Locate the cell with the specified text and output its (x, y) center coordinate. 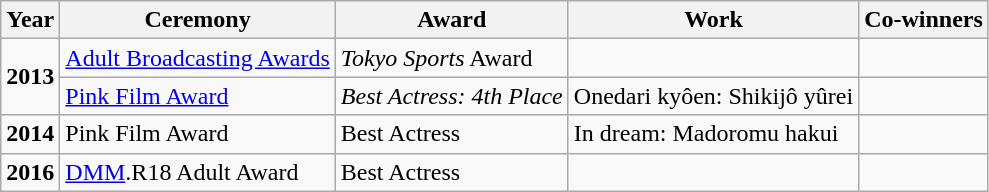
Ceremony (198, 20)
Onedari kyôen: Shikijô yûrei (713, 96)
Award (452, 20)
Best Actress: 4th Place (452, 96)
Tokyo Sports Award (452, 58)
Work (713, 20)
Year (30, 20)
2013 (30, 77)
2014 (30, 134)
Adult Broadcasting Awards (198, 58)
2016 (30, 172)
In dream: Madoromu hakui (713, 134)
DMM.R18 Adult Award (198, 172)
Co-winners (924, 20)
